Return the (X, Y) coordinate for the center point of the cell that contains the specified text.  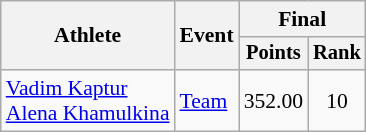
Final (302, 19)
352.00 (274, 100)
Points (274, 54)
Rank (337, 54)
Vadim KapturAlena Khamulkina (88, 100)
Athlete (88, 36)
Team (207, 100)
Event (207, 36)
10 (337, 100)
